Return (X, Y) of the center of cell containing provided text 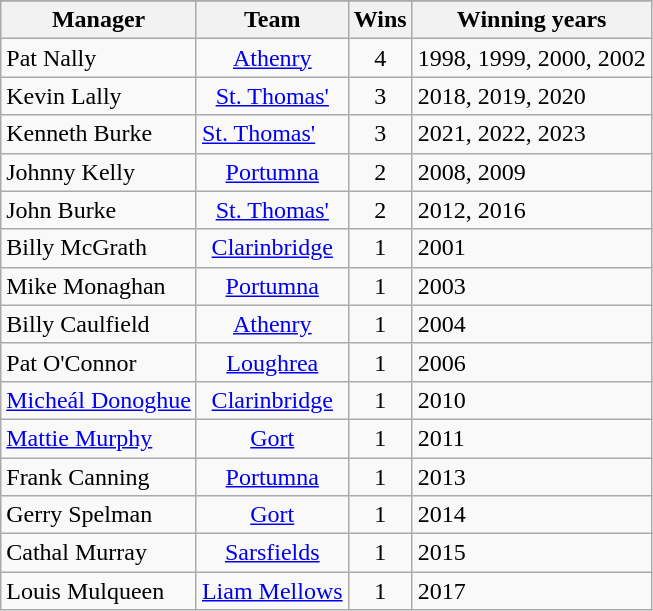
2001 (532, 248)
2013 (532, 477)
Pat Nally (99, 58)
2011 (532, 438)
2003 (532, 286)
Louis Mulqueen (99, 591)
Frank Canning (99, 477)
1998, 1999, 2000, 2002 (532, 58)
2004 (532, 324)
Micheál Donoghue (99, 400)
Cathal Murray (99, 553)
4 (380, 58)
John Burke (99, 210)
Kenneth Burke (99, 134)
Mattie Murphy (99, 438)
2010 (532, 400)
2014 (532, 515)
Wins (380, 20)
Winning years (532, 20)
2017 (532, 591)
Gerry Spelman (99, 515)
Billy McGrath (99, 248)
Loughrea (272, 362)
2006 (532, 362)
Billy Caulfield (99, 324)
2021, 2022, 2023 (532, 134)
2015 (532, 553)
Team (272, 20)
Kevin Lally (99, 96)
Liam Mellows (272, 591)
Pat O'Connor (99, 362)
Manager (99, 20)
2008, 2009 (532, 172)
Johnny Kelly (99, 172)
2012, 2016 (532, 210)
Sarsfields (272, 553)
2018, 2019, 2020 (532, 96)
Mike Monaghan (99, 286)
